Pinpoint the cell where the given text exists, returning its [x, y] midpoint coordinate. 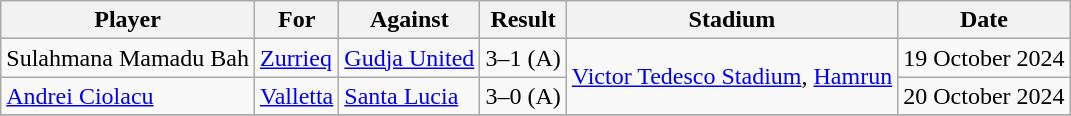
Player [128, 20]
19 October 2024 [984, 58]
3–0 (A) [523, 96]
Valletta [296, 96]
For [296, 20]
Stadium [732, 20]
Against [410, 20]
Date [984, 20]
3–1 (A) [523, 58]
Santa Lucia [410, 96]
Victor Tedesco Stadium, Hamrun [732, 77]
20 October 2024 [984, 96]
Andrei Ciolacu [128, 96]
Zurrieq [296, 58]
Result [523, 20]
Sulahmana Mamadu Bah [128, 58]
Gudja United [410, 58]
